Scan for the cell matching the given text and deliver its [X, Y] coordinate at center. 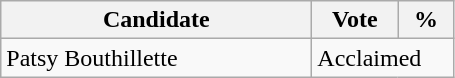
Candidate [156, 20]
Vote [355, 20]
% [426, 20]
Acclaimed [383, 58]
Patsy Bouthillette [156, 58]
